For the text-containing cell, return its midpoint in [x, y] coordinate format. 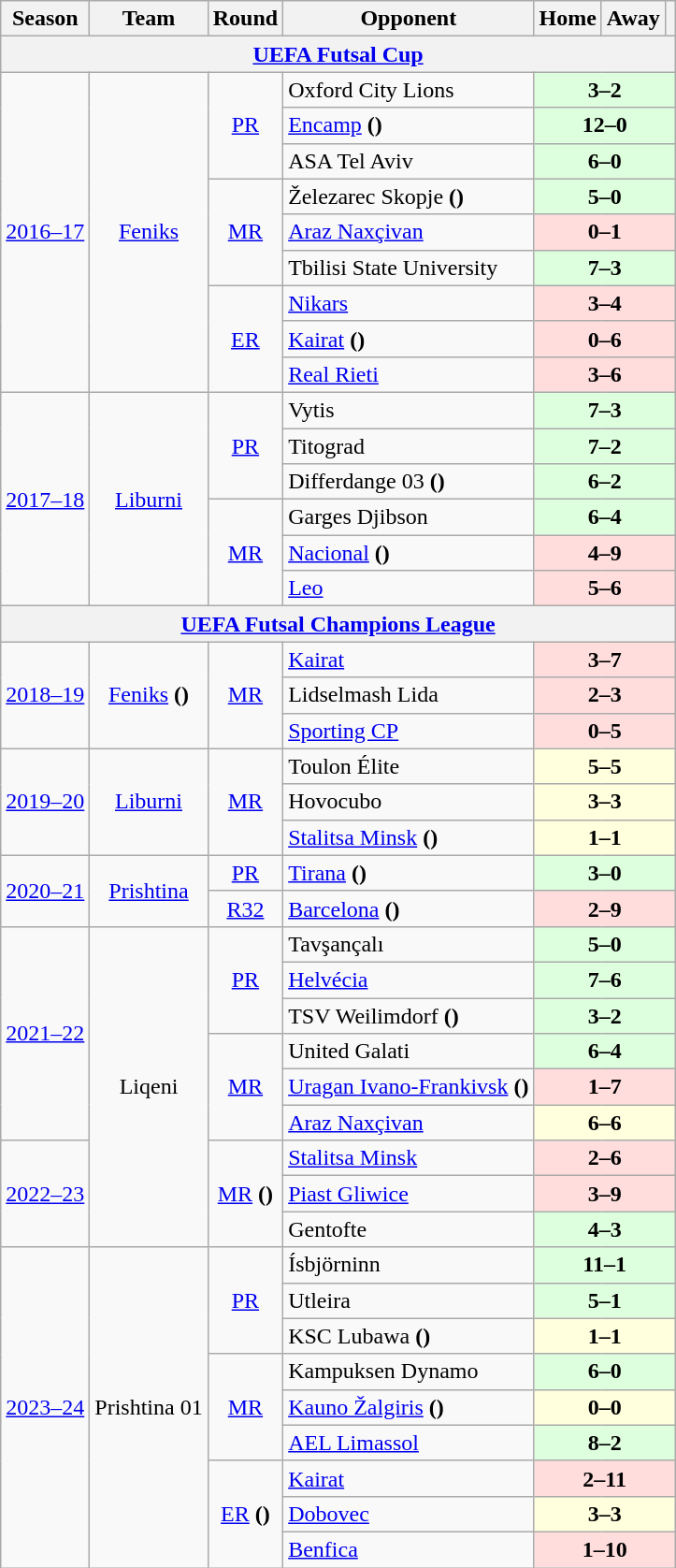
Stalitsa Minsk () [409, 837]
Uragan Ivano-Frankivsk () [409, 1087]
R32 [245, 908]
2–9 [604, 908]
KSC Lubawa () [409, 1336]
Kairat () [409, 339]
Titograd [409, 446]
2023–24 [45, 1407]
1–10 [604, 1549]
Piast Gliwice [409, 1194]
0–5 [604, 731]
Gentofte [409, 1229]
Utleira [409, 1300]
Lidselmash Lida [409, 695]
TSV Weilimdorf () [409, 1015]
3–9 [604, 1194]
3–4 [604, 303]
5–5 [604, 766]
Leo [409, 588]
Kauno Žalgiris () [409, 1407]
6–6 [604, 1123]
2018–19 [45, 695]
1–7 [604, 1087]
Dobovec [409, 1514]
7–2 [604, 446]
7–6 [604, 980]
2016–17 [45, 232]
Team [149, 19]
Real Rieti [409, 374]
Vytis [409, 410]
Feniks [149, 232]
UEFA Futsal Champions League [338, 624]
3–0 [604, 873]
Season [45, 19]
Železarec Skopje () [409, 196]
2–6 [604, 1158]
Toulon Élite [409, 766]
ASA Tel Aviv [409, 161]
Opponent [409, 19]
Tbilisi State University [409, 268]
2–3 [604, 695]
Barcelona () [409, 908]
Benfica [409, 1549]
Tavşançalı [409, 944]
5–6 [604, 588]
Prishtina [149, 891]
Encamp () [409, 125]
Hovocubo [409, 802]
Stalitsa Minsk [409, 1158]
11–1 [604, 1265]
2021–22 [45, 1033]
MR () [245, 1194]
2020–21 [45, 891]
Nikars [409, 303]
0–0 [604, 1407]
6–2 [604, 482]
Liqeni [149, 1087]
3–6 [604, 374]
Home [568, 19]
Nacional () [409, 553]
2–11 [604, 1478]
Away [633, 19]
Feniks () [149, 695]
4–3 [604, 1229]
3–7 [604, 660]
0–6 [604, 339]
8–2 [604, 1443]
Sporting CP [409, 731]
Differdange 03 () [409, 482]
Oxford City Lions [409, 90]
0–1 [604, 232]
Kampuksen Dynamo [409, 1372]
United Galati [409, 1052]
2017–18 [45, 499]
ER [245, 339]
2019–20 [45, 802]
Tirana () [409, 873]
Helvécia [409, 980]
ER () [245, 1514]
UEFA Futsal Cup [338, 54]
12–0 [604, 125]
Round [245, 19]
AEL Limassol [409, 1443]
2022–23 [45, 1194]
5–1 [604, 1300]
Garges Djibson [409, 517]
4–9 [604, 553]
Ísbjörninn [409, 1265]
Prishtina 01 [149, 1407]
